Determine the [X, Y] coordinate at the center of the cell enclosing the given text.  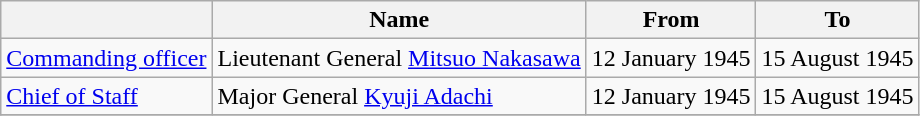
Commanding officer [106, 58]
Major General Kyuji Adachi [399, 96]
Lieutenant General Mitsuo Nakasawa [399, 58]
Name [399, 20]
To [838, 20]
From [671, 20]
Chief of Staff [106, 96]
